Determine the [x, y] coordinate at the center of the cell enclosing the given text.  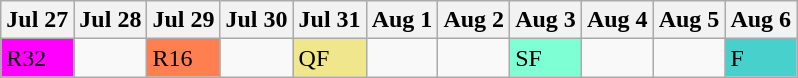
Jul 28 [110, 20]
Aug 3 [546, 20]
Aug 2 [474, 20]
Aug 5 [689, 20]
Jul 31 [330, 20]
R32 [38, 58]
F [761, 58]
Aug 1 [402, 20]
R16 [184, 58]
Jul 27 [38, 20]
Jul 30 [256, 20]
QF [330, 58]
Jul 29 [184, 20]
Aug 4 [617, 20]
SF [546, 58]
Aug 6 [761, 20]
